Find where the given text appears and provide that cell's center as [x, y] coordinate. 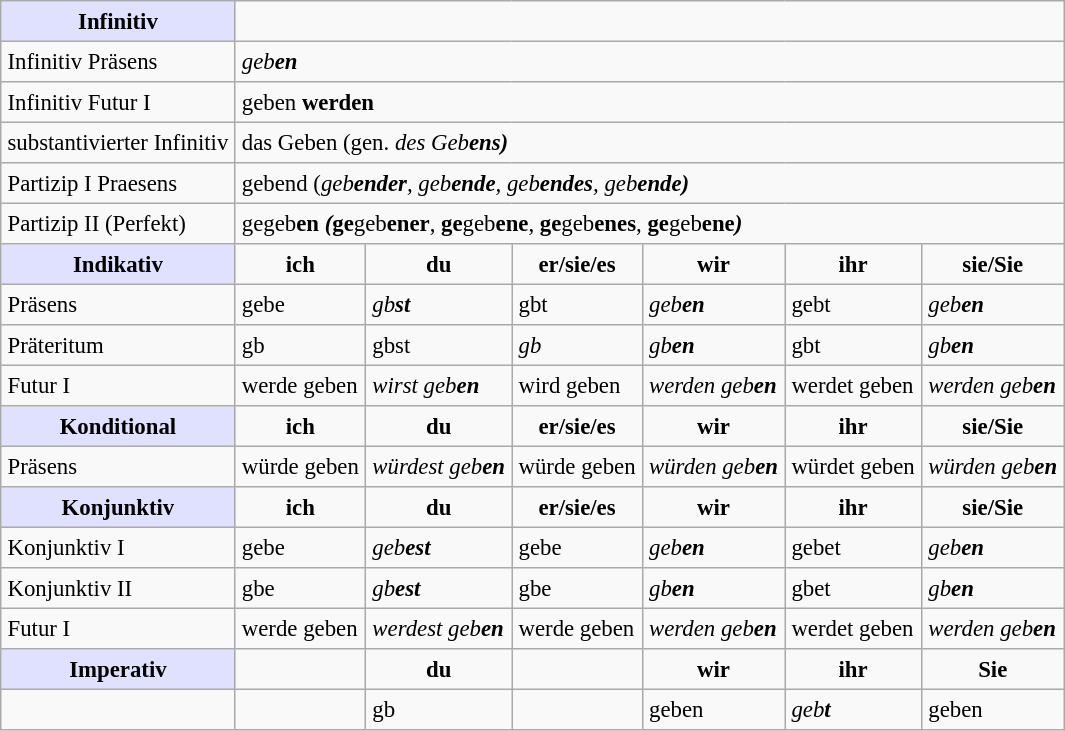
Präteritum [118, 345]
das Geben (gen. des Gebens) [650, 142]
Imperativ [118, 669]
würdest geben [439, 466]
Infinitiv [118, 21]
gbest [439, 588]
Konjunktiv [118, 507]
Indikativ [118, 264]
Partizip II (Perfekt) [118, 223]
gbet [854, 588]
substantivierter Infinitiv [118, 142]
Partizip I Praesens [118, 183]
gebend (gebender, gebende, gebendes, gebende) [650, 183]
gebest [439, 547]
Sie [993, 669]
Infinitiv Futur I [118, 102]
würdet geben [854, 466]
werdest geben [439, 628]
Konditional [118, 426]
gegeben (gegebener, gegebene, gegebenes, gegebene) [650, 223]
Konjunktiv II [118, 588]
Konjunktiv I [118, 547]
wird geben [578, 385]
Infinitiv Präsens [118, 61]
wirst geben [439, 385]
gebet [854, 547]
geben werden [650, 102]
